Return [x, y] of the center of cell containing provided text 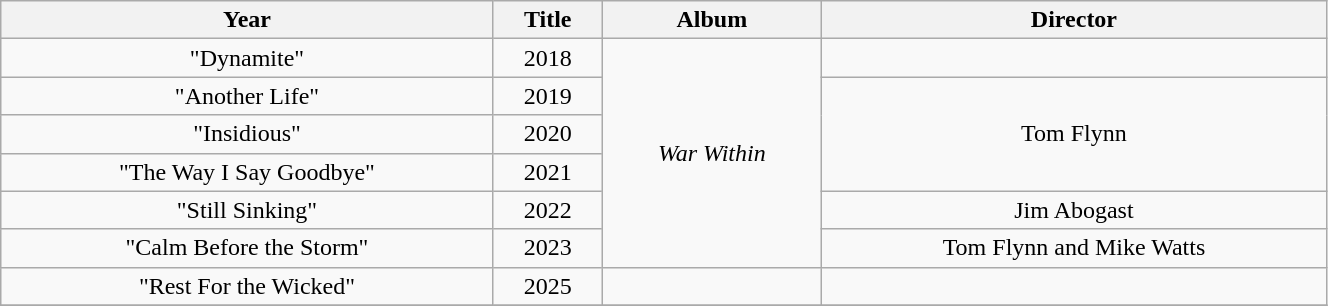
"Insidious" [247, 134]
2021 [548, 172]
Album [712, 20]
"Another Life" [247, 96]
Jim Abogast [1074, 210]
2025 [548, 286]
Director [1074, 20]
2023 [548, 248]
"Still Sinking" [247, 210]
2018 [548, 58]
2019 [548, 96]
"Calm Before the Storm" [247, 248]
Year [247, 20]
2020 [548, 134]
War Within [712, 153]
Tom Flynn [1074, 134]
"Dynamite" [247, 58]
2022 [548, 210]
"Rest For the Wicked" [247, 286]
Title [548, 20]
Tom Flynn and Mike Watts [1074, 248]
"The Way I Say Goodbye" [247, 172]
